Find where the given text appears and provide that cell's center as [x, y] coordinate. 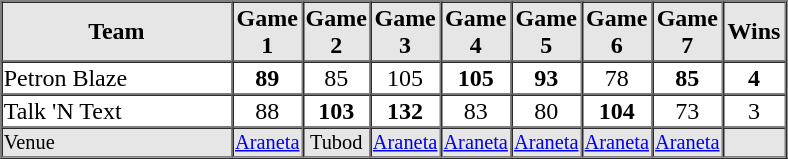
4 [754, 78]
Venue [116, 143]
Talk 'N Text [116, 110]
103 [336, 110]
93 [546, 78]
Team [116, 32]
Wins [754, 32]
104 [616, 110]
Game 3 [406, 32]
Tubod [336, 143]
Game 7 [688, 32]
Game 1 [268, 32]
3 [754, 110]
Game 4 [476, 32]
Game 5 [546, 32]
Game 2 [336, 32]
80 [546, 110]
83 [476, 110]
88 [268, 110]
Petron Blaze [116, 78]
73 [688, 110]
89 [268, 78]
132 [406, 110]
Game 6 [616, 32]
78 [616, 78]
